Detect which cell encompasses the target text, then output its [x, y] center coordinate. 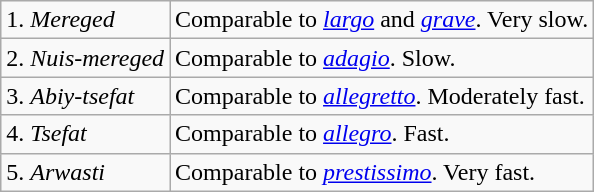
2. Nuis-mereged [86, 58]
Comparable to allegretto. Moderately fast. [382, 96]
1. Mereged [86, 20]
Comparable to allegro. Fast. [382, 134]
5. Arwasti [86, 172]
Comparable to largo and grave. Very slow. [382, 20]
3. Abiy-tsefat [86, 96]
Comparable to prestissimo. Very fast. [382, 172]
4. Tsefat [86, 134]
Comparable to adagio. Slow. [382, 58]
